Locate the cell with the specified text and output its (X, Y) center coordinate. 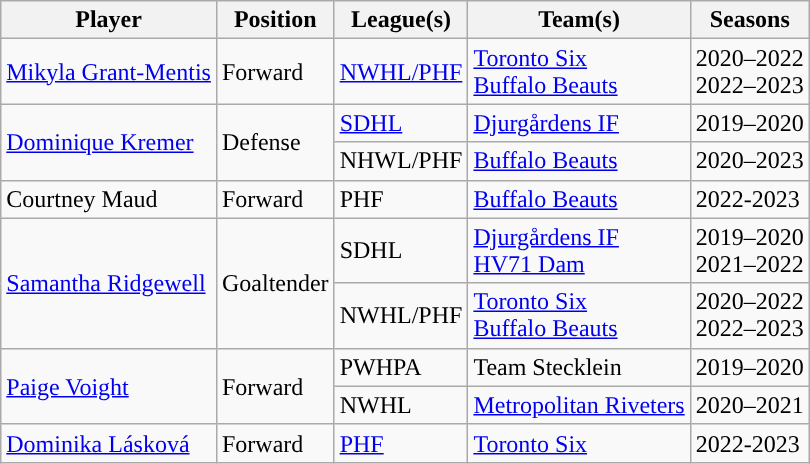
Player (109, 20)
NWHL (401, 405)
Team Stecklein (579, 367)
Paige Voight (109, 386)
Goaltender (275, 283)
2020–2023 (750, 161)
PWHPA (401, 367)
2019–20202021–2022 (750, 250)
2020–2021 (750, 405)
Defense (275, 142)
NHWL/PHF (401, 161)
Djurgårdens IF (579, 123)
League(s) (401, 20)
Dominique Kremer (109, 142)
Position (275, 20)
Samantha Ridgewell (109, 283)
Team(s) (579, 20)
Courtney Maud (109, 199)
Djurgårdens IFHV71 Dam (579, 250)
Mikyla Grant-Mentis (109, 72)
Seasons (750, 20)
Metropolitan Riveters (579, 405)
Dominika Lásková (109, 443)
Toronto Six (579, 443)
